For the text-containing cell, return its midpoint in (x, y) coordinate format. 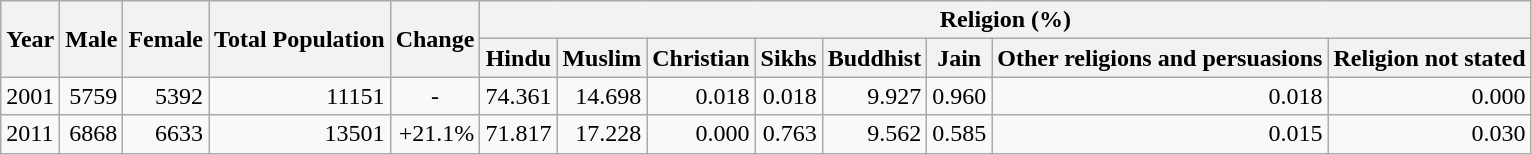
Total Population (300, 39)
Other religions and persuasions (1160, 58)
Muslim (602, 58)
+21.1% (435, 134)
11151 (300, 96)
0.015 (1160, 134)
74.361 (518, 96)
2011 (30, 134)
0.585 (960, 134)
Religion not stated (1430, 58)
2001 (30, 96)
Jain (960, 58)
0.960 (960, 96)
6868 (92, 134)
9.562 (874, 134)
Hindu (518, 58)
Male (92, 39)
13501 (300, 134)
14.698 (602, 96)
Religion (%) (1006, 20)
Change (435, 39)
- (435, 96)
9.927 (874, 96)
Christian (701, 58)
0.030 (1430, 134)
17.228 (602, 134)
5392 (166, 96)
71.817 (518, 134)
6633 (166, 134)
Buddhist (874, 58)
Year (30, 39)
Female (166, 39)
5759 (92, 96)
0.763 (788, 134)
Sikhs (788, 58)
